Return the [X, Y] coordinate for the center point of the cell that contains the specified text.  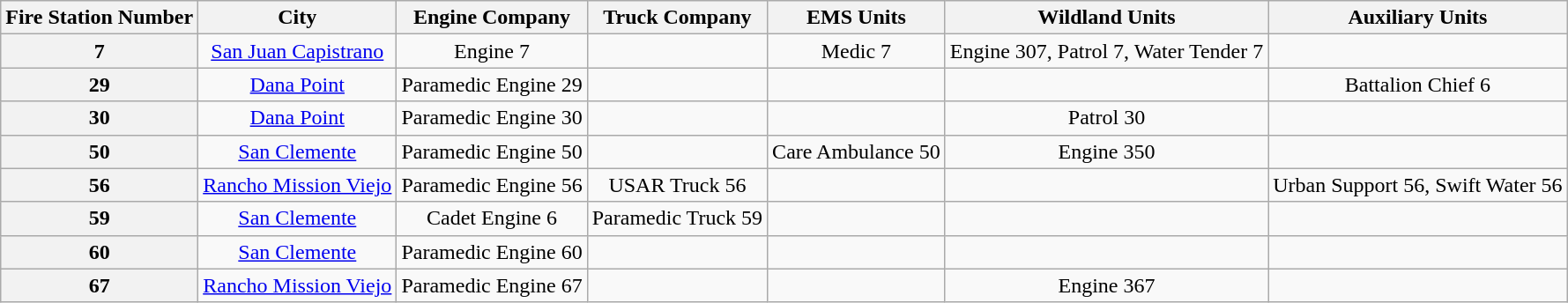
Paramedic Truck 59 [677, 218]
Medic 7 [857, 51]
56 [100, 185]
Paramedic Engine 30 [492, 118]
Paramedic Engine 29 [492, 85]
Truck Company [677, 18]
60 [100, 252]
Engine 350 [1106, 151]
City [298, 18]
USAR Truck 56 [677, 185]
7 [100, 51]
Patrol 30 [1106, 118]
30 [100, 118]
29 [100, 85]
Engine Company [492, 18]
EMS Units [857, 18]
Paramedic Engine 50 [492, 151]
Engine 7 [492, 51]
Cadet Engine 6 [492, 218]
Paramedic Engine 67 [492, 285]
Engine 307, Patrol 7, Water Tender 7 [1106, 51]
Paramedic Engine 60 [492, 252]
Auxiliary Units [1417, 18]
Battalion Chief 6 [1417, 85]
50 [100, 151]
59 [100, 218]
Fire Station Number [100, 18]
San Juan Capistrano [298, 51]
Urban Support 56, Swift Water 56 [1417, 185]
Care Ambulance 50 [857, 151]
67 [100, 285]
Engine 367 [1106, 285]
Paramedic Engine 56 [492, 185]
Wildland Units [1106, 18]
